Identify which cell holds the provided text, then report its (x, y) central coordinate. 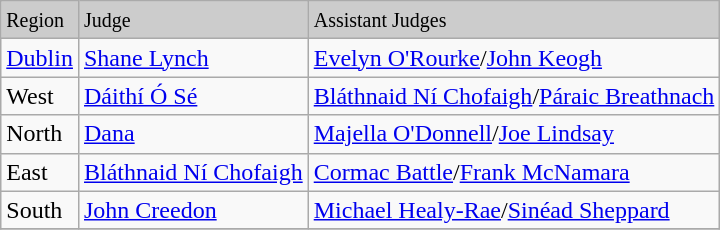
North (40, 134)
Cormac Battle/Frank McNamara (514, 172)
Michael Healy-Rae/Sinéad Sheppard (514, 210)
Evelyn O'Rourke/John Keogh (514, 58)
Bláthnaid Ní Chofaigh/Páraic Breathnach (514, 96)
Judge (193, 20)
South (40, 210)
Assistant Judges (514, 20)
Dana (193, 134)
Dáithí Ó Sé (193, 96)
East (40, 172)
West (40, 96)
Region (40, 20)
Bláthnaid Ní Chofaigh (193, 172)
Shane Lynch (193, 58)
John Creedon (193, 210)
Majella O'Donnell/Joe Lindsay (514, 134)
Dublin (40, 58)
